Search for the cell housing the specified text and yield its [x, y] center coordinate. 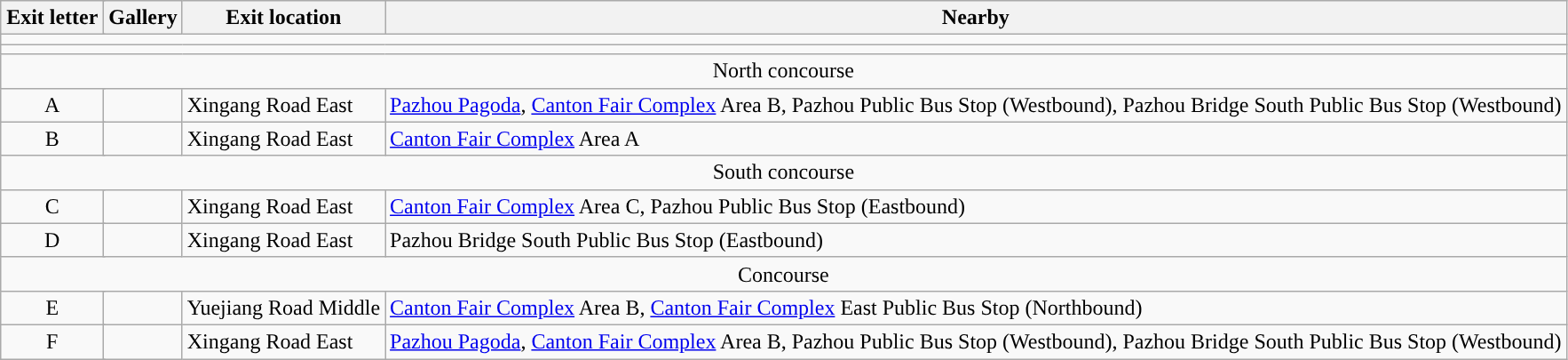
F [52, 341]
Yuejiang Road Middle [283, 308]
Exit letter [52, 18]
Canton Fair Complex Area B, Canton Fair Complex East Public Bus Stop (Northbound) [976, 308]
E [52, 308]
North concourse [783, 71]
D [52, 240]
Exit location [283, 18]
South concourse [783, 172]
Pazhou Bridge South Public Bus Stop (Eastbound) [976, 240]
A [52, 105]
Canton Fair Complex Area A [976, 139]
Concourse [783, 274]
C [52, 206]
Canton Fair Complex Area C, Pazhou Public Bus Stop (Eastbound) [976, 206]
B [52, 139]
Nearby [976, 18]
Gallery [143, 18]
